Extract the (X, Y) coordinate from the center of the cell holding the provided text.  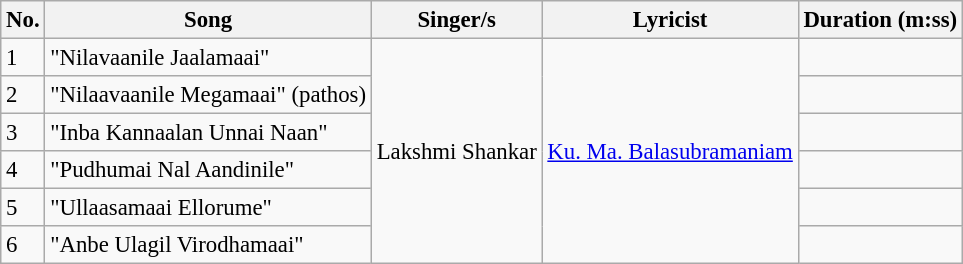
6 (23, 245)
Lyricist (670, 20)
"Nilavaanile Jaalamaai" (208, 58)
"Ullaasamaai Ellorume" (208, 208)
Song (208, 20)
5 (23, 208)
Duration (m:ss) (880, 20)
"Inba Kannaalan Unnai Naan" (208, 133)
"Pudhumai Nal Aandinile" (208, 170)
No. (23, 20)
2 (23, 95)
"Nilaavaanile Megamaai" (pathos) (208, 95)
3 (23, 133)
1 (23, 58)
4 (23, 170)
"Anbe Ulagil Virodhamaai" (208, 245)
Singer/s (456, 20)
